From the cell containing the given text, extract its center point as [X, Y] coordinate. 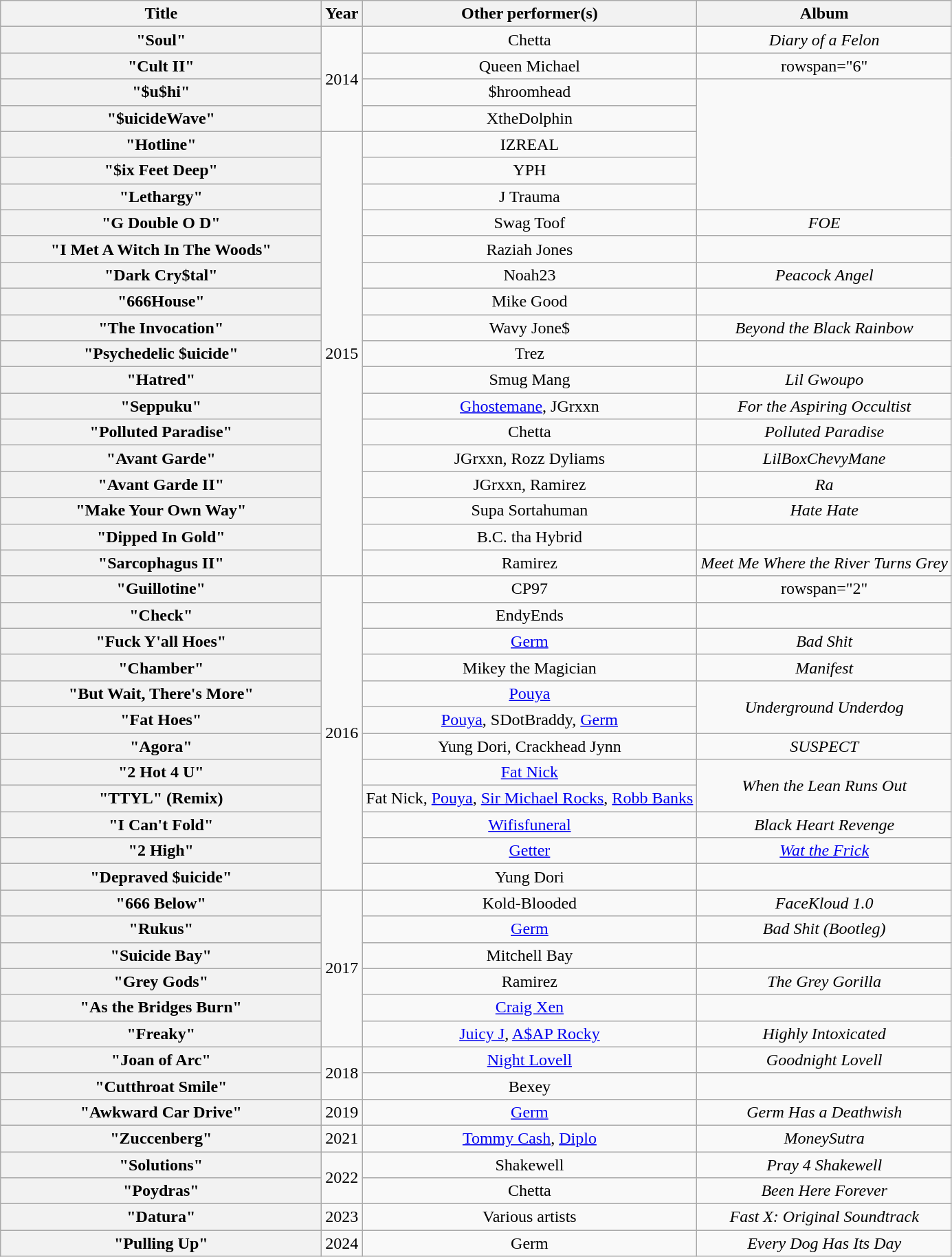
"Joan of Arc" [161, 1060]
"Depraved $uicide" [161, 877]
FOE [824, 223]
Pray 4 Shakewell [824, 1165]
2024 [342, 1243]
Smug Mang [529, 380]
"I Can't Fold" [161, 825]
"Dark Cry$tal" [161, 275]
JGrxxn, Rozz Dyliams [529, 458]
Various artists [529, 1217]
rowspan="2" [824, 589]
2023 [342, 1217]
"Chamber" [161, 667]
Peacock Angel [824, 275]
"TTYL" (Remix) [161, 799]
SUSPECT [824, 746]
Night Lovell [529, 1060]
Mikey the Magician [529, 667]
rowspan="6" [824, 66]
"Grey Gods" [161, 981]
Every Dog Has Its Day [824, 1243]
"Suicide Bay" [161, 955]
CP97 [529, 589]
EndyEnds [529, 615]
"666House" [161, 301]
Been Here Forever [824, 1191]
FaceKloud 1.0 [824, 903]
Bad Shit (Bootleg) [824, 929]
"Dipped In Gold" [161, 537]
"Hatred" [161, 380]
Goodnight Lovell [824, 1060]
Mitchell Bay [529, 955]
2015 [342, 353]
B.C. tha Hybrid [529, 537]
Beyond the Black Rainbow [824, 328]
Wat the Frick [824, 851]
Fast X: Original Soundtrack [824, 1217]
Tommy Cash, Diplo [529, 1138]
2018 [342, 1073]
Album [824, 14]
"Cutthroat Smile" [161, 1086]
Diary of a Felon [824, 40]
Fat Nick [529, 772]
"Poydras" [161, 1191]
"$u$hi" [161, 92]
Mike Good [529, 301]
2017 [342, 968]
"Agora" [161, 746]
"But Wait, There's More" [161, 693]
"2 Hot 4 U" [161, 772]
Underground Underdog [824, 707]
"Guillotine" [161, 589]
"666 Below" [161, 903]
"$ix Feet Deep" [161, 170]
"Lethargy" [161, 197]
"I Met A Witch In The Woods" [161, 249]
Lil Gwoupo [824, 380]
Queen Michael [529, 66]
"Avant Garde II" [161, 485]
"Hotline" [161, 144]
"Fat Hoes" [161, 720]
Bad Shit [824, 641]
For the Aspiring Occultist [824, 406]
Getter [529, 851]
"G Double O D" [161, 223]
"Polluted Paradise" [161, 432]
"Rukus" [161, 929]
LilBoxChevyMane [824, 458]
Juicy J, A$AP Rocky [529, 1034]
Pouya, SDotBraddy, Germ [529, 720]
2022 [342, 1178]
When the Lean Runs Out [824, 786]
Supa Sortahuman [529, 511]
Highly Intoxicated [824, 1034]
Year [342, 14]
Raziah Jones [529, 249]
Title [161, 14]
"$uicideWave" [161, 118]
Craig Xen [529, 1008]
Swag Toof [529, 223]
Hate Hate [824, 511]
Germ Has a Deathwish [824, 1112]
JGrxxn, Ramirez [529, 485]
Yung Dori [529, 877]
Ra [824, 485]
Other performer(s) [529, 14]
"Check" [161, 615]
Bexey [529, 1086]
"The Invocation" [161, 328]
Wavy Jone$ [529, 328]
"2 High" [161, 851]
2021 [342, 1138]
Manifest [824, 667]
Meet Me Where the River Turns Grey [824, 563]
"Fuck Y'all Hoes" [161, 641]
"Datura" [161, 1217]
"Awkward Car Drive" [161, 1112]
Kold-Blooded [529, 903]
Noah23 [529, 275]
"Seppuku" [161, 406]
Trez [529, 354]
"Cult II" [161, 66]
XtheDolphin [529, 118]
"Solutions" [161, 1165]
Polluted Paradise [824, 432]
Ghostemane, JGrxxn [529, 406]
"As the Bridges Burn" [161, 1008]
2019 [342, 1112]
IZREAL [529, 144]
Fat Nick, Pouya, Sir Michael Rocks, Robb Banks [529, 799]
"Psychedelic $uicide" [161, 354]
2016 [342, 733]
$hroomhead [529, 92]
"Avant Garde" [161, 458]
"Zuccenberg" [161, 1138]
Yung Dori, Crackhead Jynn [529, 746]
"Make Your Own Way" [161, 511]
The Grey Gorilla [824, 981]
"Sarcophagus II" [161, 563]
MoneySutra [824, 1138]
"Freaky" [161, 1034]
"Pulling Up" [161, 1243]
Wifisfuneral [529, 825]
Shakewell [529, 1165]
"Soul" [161, 40]
Pouya [529, 693]
J Trauma [529, 197]
YPH [529, 170]
2014 [342, 79]
Black Heart Revenge [824, 825]
